Identify which cell holds the provided text, then report its (X, Y) central coordinate. 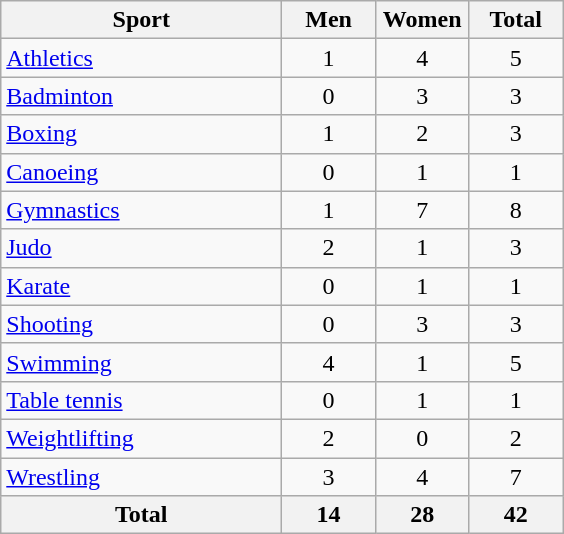
Weightlifting (142, 438)
8 (516, 210)
Canoeing (142, 172)
Women (422, 20)
Boxing (142, 134)
Table tennis (142, 400)
Sport (142, 20)
42 (516, 515)
Badminton (142, 96)
Karate (142, 286)
28 (422, 515)
Gymnastics (142, 210)
Swimming (142, 362)
14 (329, 515)
Shooting (142, 324)
Judo (142, 248)
Wrestling (142, 477)
Athletics (142, 58)
Men (329, 20)
